Find where the given text appears and provide that cell's center as [X, Y] coordinate. 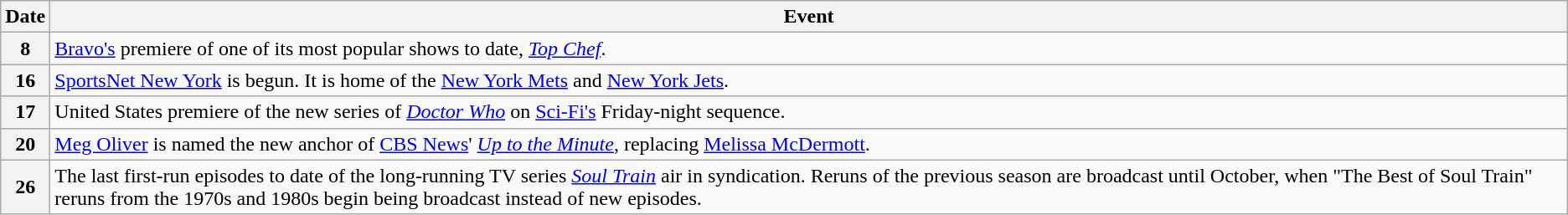
8 [25, 49]
Event [809, 17]
17 [25, 112]
16 [25, 80]
SportsNet New York is begun. It is home of the New York Mets and New York Jets. [809, 80]
Bravo's premiere of one of its most popular shows to date, Top Chef. [809, 49]
Date [25, 17]
United States premiere of the new series of Doctor Who on Sci-Fi's Friday-night sequence. [809, 112]
26 [25, 187]
Meg Oliver is named the new anchor of CBS News' Up to the Minute, replacing Melissa McDermott. [809, 144]
20 [25, 144]
